Locate the cell with the specified text and output its [X, Y] center coordinate. 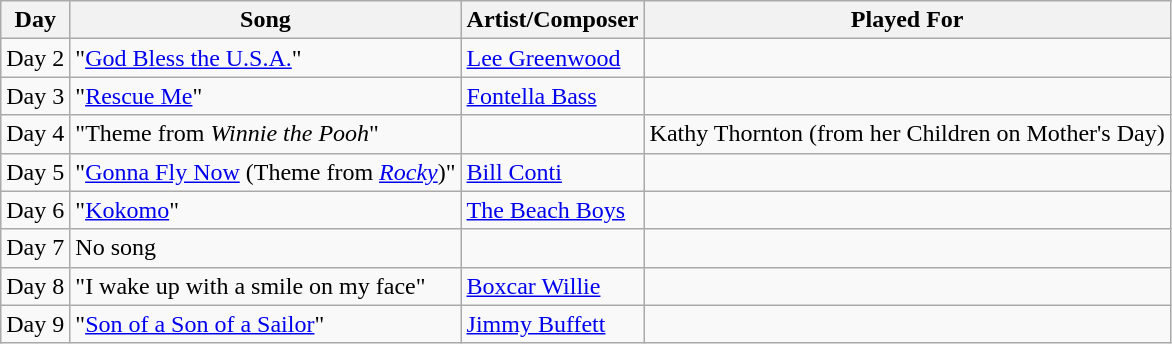
Day 6 [36, 210]
"Kokomo" [266, 210]
Artist/Composer [552, 20]
Day 9 [36, 324]
"God Bless the U.S.A." [266, 58]
No song [266, 248]
Song [266, 20]
"Son of a Son of a Sailor" [266, 324]
"Rescue Me" [266, 96]
Fontella Bass [552, 96]
Day [36, 20]
The Beach Boys [552, 210]
Bill Conti [552, 172]
Day 5 [36, 172]
Day 2 [36, 58]
Played For [907, 20]
"Theme from Winnie the Pooh" [266, 134]
Day 8 [36, 286]
"Gonna Fly Now (Theme from Rocky)" [266, 172]
Day 4 [36, 134]
Jimmy Buffett [552, 324]
Kathy Thornton (from her Children on Mother's Day) [907, 134]
Day 7 [36, 248]
Lee Greenwood [552, 58]
Boxcar Willie [552, 286]
Day 3 [36, 96]
"I wake up with a smile on my face" [266, 286]
